For the text-containing cell, return its midpoint in (x, y) coordinate format. 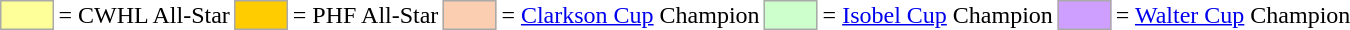
= PHF All-Star (366, 15)
= CWHL All-Star (144, 15)
= Clarkson Cup Champion (630, 15)
= Isobel Cup Champion (938, 15)
